Detect which cell encompasses the target text, then output its [x, y] center coordinate. 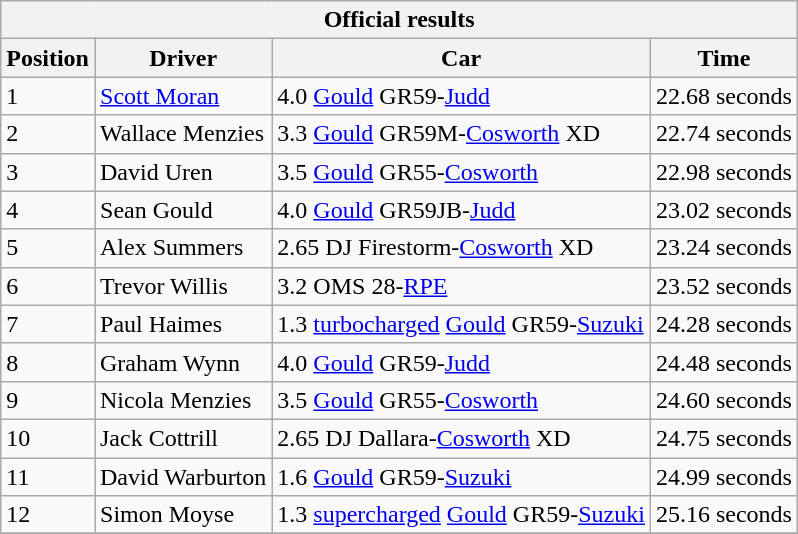
Graham Wynn [182, 362]
Position [48, 58]
Official results [400, 20]
24.48 seconds [724, 362]
3.3 Gould GR59M-Cosworth XD [462, 134]
23.24 seconds [724, 248]
Wallace Menzies [182, 134]
24.60 seconds [724, 400]
5 [48, 248]
6 [48, 286]
22.68 seconds [724, 96]
1.6 Gould GR59-Suzuki [462, 477]
Time [724, 58]
Trevor Willis [182, 286]
Sean Gould [182, 210]
24.75 seconds [724, 438]
Nicola Menzies [182, 400]
3 [48, 172]
Alex Summers [182, 248]
22.98 seconds [724, 172]
2.65 DJ Firestorm-Cosworth XD [462, 248]
10 [48, 438]
25.16 seconds [724, 515]
David Warburton [182, 477]
4 [48, 210]
24.28 seconds [724, 324]
22.74 seconds [724, 134]
23.02 seconds [724, 210]
24.99 seconds [724, 477]
2.65 DJ Dallara-Cosworth XD [462, 438]
9 [48, 400]
4.0 Gould GR59JB-Judd [462, 210]
1 [48, 96]
3.2 OMS 28-RPE [462, 286]
8 [48, 362]
David Uren [182, 172]
2 [48, 134]
23.52 seconds [724, 286]
Jack Cottrill [182, 438]
1.3 supercharged Gould GR59-Suzuki [462, 515]
Scott Moran [182, 96]
1.3 turbocharged Gould GR59-Suzuki [462, 324]
Simon Moyse [182, 515]
Paul Haimes [182, 324]
12 [48, 515]
7 [48, 324]
Car [462, 58]
11 [48, 477]
Driver [182, 58]
